Find where the given text appears and provide that cell's center as (X, Y) coordinate. 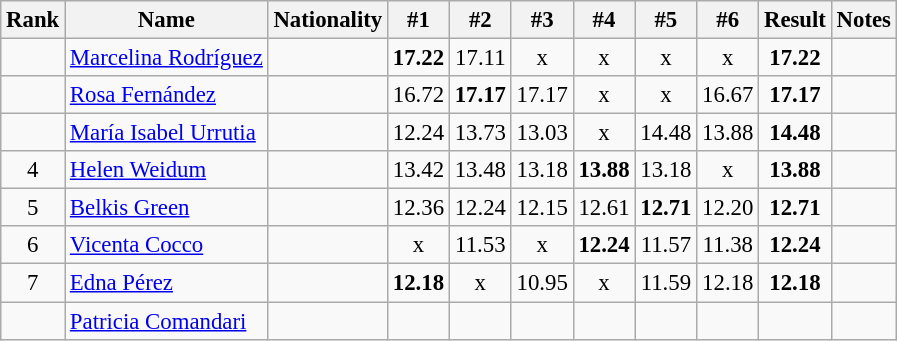
11.38 (728, 245)
Rank (33, 20)
6 (33, 245)
#4 (604, 20)
Name (167, 20)
Edna Pérez (167, 283)
10.95 (542, 283)
13.73 (480, 133)
Belkis Green (167, 208)
17.11 (480, 58)
Notes (864, 20)
13.48 (480, 170)
#3 (542, 20)
#5 (666, 20)
#6 (728, 20)
#2 (480, 20)
13.42 (419, 170)
5 (33, 208)
12.61 (604, 208)
11.53 (480, 245)
12.15 (542, 208)
María Isabel Urrutia (167, 133)
Rosa Fernández (167, 95)
Result (796, 20)
Marcelina Rodríguez (167, 58)
Nationality (328, 20)
12.20 (728, 208)
16.72 (419, 95)
Vicenta Cocco (167, 245)
Helen Weidum (167, 170)
Patricia Comandari (167, 321)
16.67 (728, 95)
13.03 (542, 133)
12.36 (419, 208)
7 (33, 283)
#1 (419, 20)
4 (33, 170)
11.59 (666, 283)
11.57 (666, 245)
